Determine the [X, Y] coordinate at the center of the cell enclosing the given text.  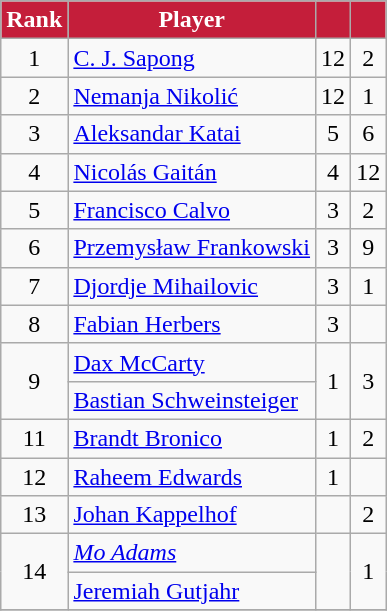
Francisco Calvo [192, 210]
Przemysław Frankowski [192, 248]
7 [34, 286]
Rank [34, 20]
Johan Kappelhof [192, 515]
C. J. Sapong [192, 58]
13 [34, 515]
11 [34, 438]
Bastian Schweinsteiger [192, 400]
Fabian Herbers [192, 324]
Brandt Bronico [192, 438]
8 [34, 324]
Jeremiah Gutjahr [192, 591]
Raheem Edwards [192, 477]
Dax McCarty [192, 362]
Nicolás Gaitán [192, 172]
Djordje Mihailovic [192, 286]
Nemanja Nikolić [192, 96]
Mo Adams [192, 553]
Player [192, 20]
Aleksandar Katai [192, 134]
14 [34, 572]
